For the text-containing cell, return its midpoint in (X, Y) coordinate format. 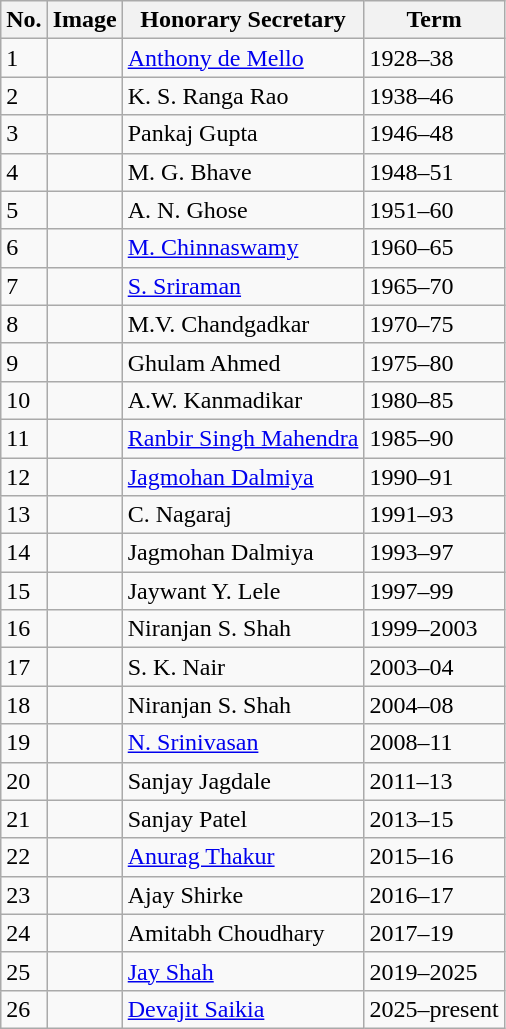
1965–70 (434, 286)
1 (24, 58)
S. Sriraman (243, 286)
16 (24, 629)
1990–91 (434, 477)
N. Srinivasan (243, 743)
Term (434, 20)
S. K. Nair (243, 667)
1985–90 (434, 438)
1991–93 (434, 515)
2008–11 (434, 743)
Anthony de Mello (243, 58)
9 (24, 362)
M. G. Bhave (243, 172)
2013–15 (434, 819)
15 (24, 591)
26 (24, 1009)
1997–99 (434, 591)
Pankaj Gupta (243, 134)
12 (24, 477)
1975–80 (434, 362)
2004–08 (434, 705)
2025–present (434, 1009)
1928–38 (434, 58)
Anurag Thakur (243, 857)
24 (24, 933)
1948–51 (434, 172)
25 (24, 971)
23 (24, 895)
2017–19 (434, 933)
1993–97 (434, 553)
2011–13 (434, 781)
A.W. Kanmadikar (243, 400)
Honorary Secretary (243, 20)
No. (24, 20)
10 (24, 400)
Ghulam Ahmed (243, 362)
Sanjay Jagdale (243, 781)
1946–48 (434, 134)
1970–75 (434, 324)
1951–60 (434, 210)
5 (24, 210)
21 (24, 819)
22 (24, 857)
13 (24, 515)
Devajit Saikia (243, 1009)
20 (24, 781)
Image (84, 20)
Ranbir Singh Mahendra (243, 438)
2 (24, 96)
4 (24, 172)
1999–2003 (434, 629)
1980–85 (434, 400)
Ajay Shirke (243, 895)
C. Nagaraj (243, 515)
M.V. Chandgadkar (243, 324)
1938–46 (434, 96)
1960–65 (434, 248)
3 (24, 134)
A. N. Ghose (243, 210)
Jay Shah (243, 971)
19 (24, 743)
Jaywant Y. Lele (243, 591)
2019–2025 (434, 971)
M. Chinnaswamy (243, 248)
14 (24, 553)
2016–17 (434, 895)
6 (24, 248)
18 (24, 705)
2015–16 (434, 857)
Amitabh Choudhary (243, 933)
11 (24, 438)
8 (24, 324)
K. S. Ranga Rao (243, 96)
Sanjay Patel (243, 819)
7 (24, 286)
2003–04 (434, 667)
17 (24, 667)
